Detect which cell encompasses the target text, then output its (x, y) center coordinate. 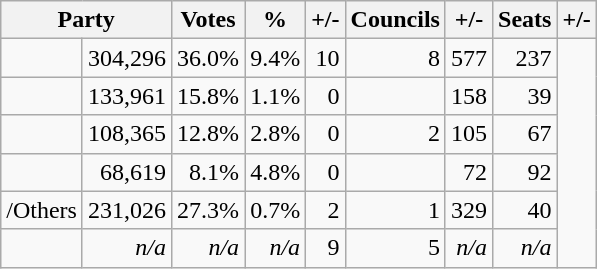
% (276, 20)
158 (468, 96)
9 (326, 248)
133,961 (126, 96)
304,296 (126, 58)
105 (468, 134)
Votes (208, 20)
4.8% (276, 172)
231,026 (126, 210)
0.7% (276, 210)
108,365 (126, 134)
72 (468, 172)
5 (395, 248)
8.1% (208, 172)
36.0% (208, 58)
8 (395, 58)
92 (525, 172)
15.8% (208, 96)
10 (326, 58)
329 (468, 210)
27.3% (208, 210)
9.4% (276, 58)
237 (525, 58)
577 (468, 58)
68,619 (126, 172)
40 (525, 210)
Councils (395, 20)
1.1% (276, 96)
67 (525, 134)
/Others (42, 210)
Seats (525, 20)
39 (525, 96)
Party (86, 20)
1 (395, 210)
2.8% (276, 134)
12.8% (208, 134)
